Return (X, Y) of the center of cell containing provided text 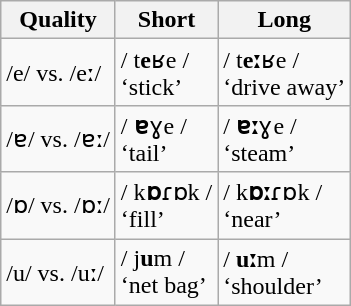
Quality (58, 20)
/u/ vs. /uː/ (58, 272)
/ jum /‘net bag’ (166, 272)
/ɐ/ vs. /ɐː/ (58, 138)
/ kɒɾɒk /‘fill’ (166, 206)
/ uːm /‘shoulder’ (284, 272)
Short (166, 20)
/ teːʁe /‘drive away’ (284, 72)
/ ɐːɣe /‘steam’ (284, 138)
/ ɐɣe /‘tail’ (166, 138)
Long (284, 20)
/ teʁe /‘stick’ (166, 72)
/ɒ/ vs. /ɒː/ (58, 206)
/ kɒːɾɒk /‘near’ (284, 206)
/e/ vs. /eː/ (58, 72)
